Search for the cell housing the specified text and yield its [x, y] center coordinate. 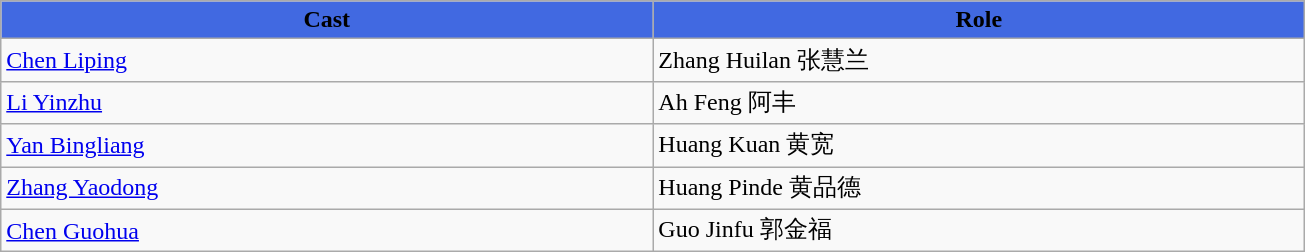
Chen Liping [327, 60]
Guo Jinfu 郭金福 [979, 230]
Chen Guohua [327, 230]
Role [979, 20]
Huang Pinde 黄品德 [979, 188]
Ah Feng 阿丰 [979, 102]
Zhang Yaodong [327, 188]
Li Yinzhu [327, 102]
Huang Kuan 黄宽 [979, 146]
Cast [327, 20]
Yan Bingliang [327, 146]
Zhang Huilan 张慧兰 [979, 60]
